Return (X, Y) of the center of cell containing provided text 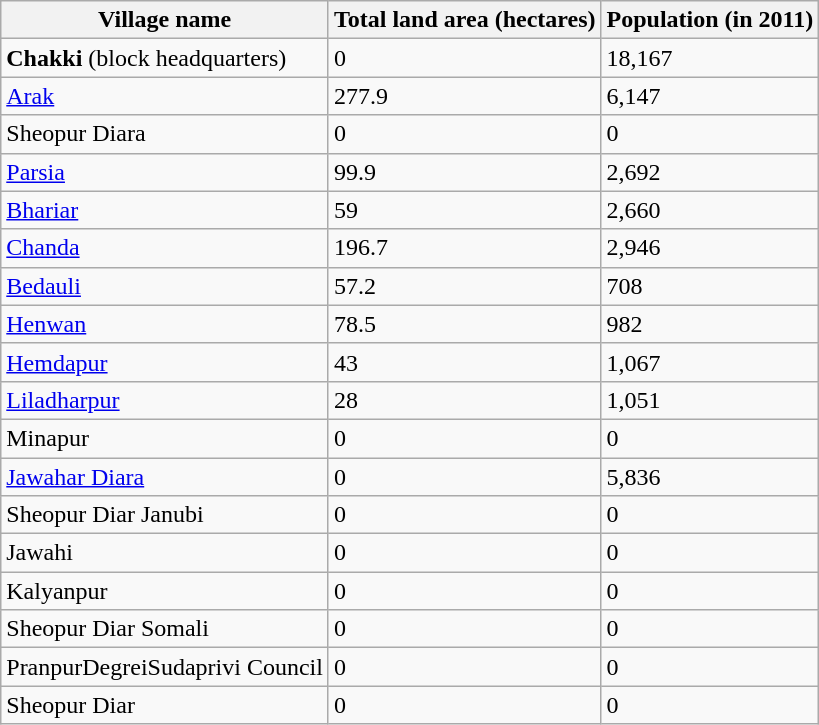
78.5 (464, 324)
Henwan (165, 324)
Sheopur Diara (165, 134)
2,660 (710, 210)
18,167 (710, 58)
Parsia (165, 172)
5,836 (710, 477)
982 (710, 324)
Liladharpur (165, 400)
277.9 (464, 96)
28 (464, 400)
6,147 (710, 96)
59 (464, 210)
Sheopur Diar Somali (165, 629)
Jawahi (165, 553)
1,051 (710, 400)
196.7 (464, 248)
Sheopur Diar (165, 705)
99.9 (464, 172)
Minapur (165, 438)
Village name (165, 20)
708 (710, 286)
Chanda (165, 248)
Chakki (block headquarters) (165, 58)
Sheopur Diar Janubi (165, 515)
Arak (165, 96)
1,067 (710, 362)
Bhariar (165, 210)
2,692 (710, 172)
Hemdapur (165, 362)
Jawahar Diara (165, 477)
Bedauli (165, 286)
57.2 (464, 286)
Population (in 2011) (710, 20)
43 (464, 362)
Kalyanpur (165, 591)
Total land area (hectares) (464, 20)
2,946 (710, 248)
PranpurDegreiSudaprivi Council (165, 667)
